Output the [X, Y] coordinate of the center of the cell containing the given text.  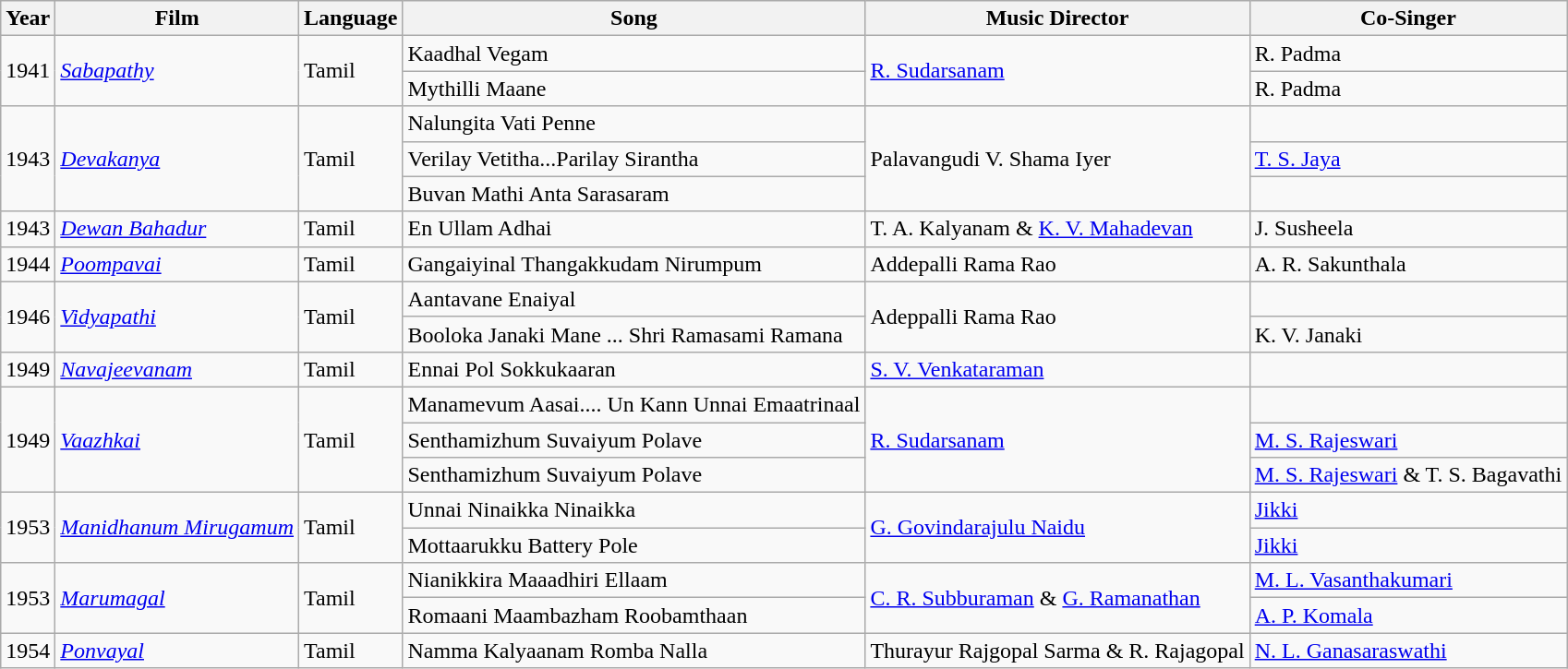
Poompavai [177, 264]
Vaazhkai [177, 439]
Ponvayal [177, 651]
1944 [28, 264]
Namma Kalyaanam Romba Nalla [633, 651]
Palavangudi V. Shama Iyer [1057, 159]
Co-Singer [1408, 18]
A. P. Komala [1408, 615]
Song [633, 18]
Navajeevanam [177, 369]
A. R. Sakunthala [1408, 264]
Manidhanum Mirugamum [177, 528]
Verilay Vetitha...Parilay Sirantha [633, 159]
Dewan Bahadur [177, 229]
Booloka Janaki Mane ... Shri Ramasami Ramana [633, 334]
Music Director [1057, 18]
C. R. Subburaman & G. Ramanathan [1057, 598]
Romaani Maambazham Roobamthaan [633, 615]
Ennai Pol Sokkukaaran [633, 369]
1954 [28, 651]
Nalungita Vati Penne [633, 124]
Kaadhal Vegam [633, 54]
En Ullam Adhai [633, 229]
Unnai Ninaikka Ninaikka [633, 510]
Buvan Mathi Anta Sarasaram [633, 194]
1946 [28, 317]
Sabapathy [177, 71]
Nianikkira Maaadhiri Ellaam [633, 580]
Aantavane Enaiyal [633, 299]
Adeppalli Rama Rao [1057, 317]
M. S. Rajeswari & T. S. Bagavathi [1408, 475]
Year [28, 18]
Mythilli Maane [633, 89]
T. A. Kalyanam & K. V. Mahadevan [1057, 229]
Addepalli Rama Rao [1057, 264]
S. V. Venkataraman [1057, 369]
Marumagal [177, 598]
Thurayur Rajgopal Sarma & R. Rajagopal [1057, 651]
T. S. Jaya [1408, 159]
Vidyapathi [177, 317]
Manamevum Aasai.... Un Kann Unnai Emaatrinaal [633, 404]
M. L. Vasanthakumari [1408, 580]
Film [177, 18]
Devakanya [177, 159]
1941 [28, 71]
K. V. Janaki [1408, 334]
J. Susheela [1408, 229]
Language [351, 18]
Mottaarukku Battery Pole [633, 545]
Gangaiyinal Thangakkudam Nirumpum [633, 264]
M. S. Rajeswari [1408, 440]
N. L. Ganasaraswathi [1408, 651]
G. Govindarajulu Naidu [1057, 528]
